Provide the [X, Y] coordinate of the cell's center where the given text is located.  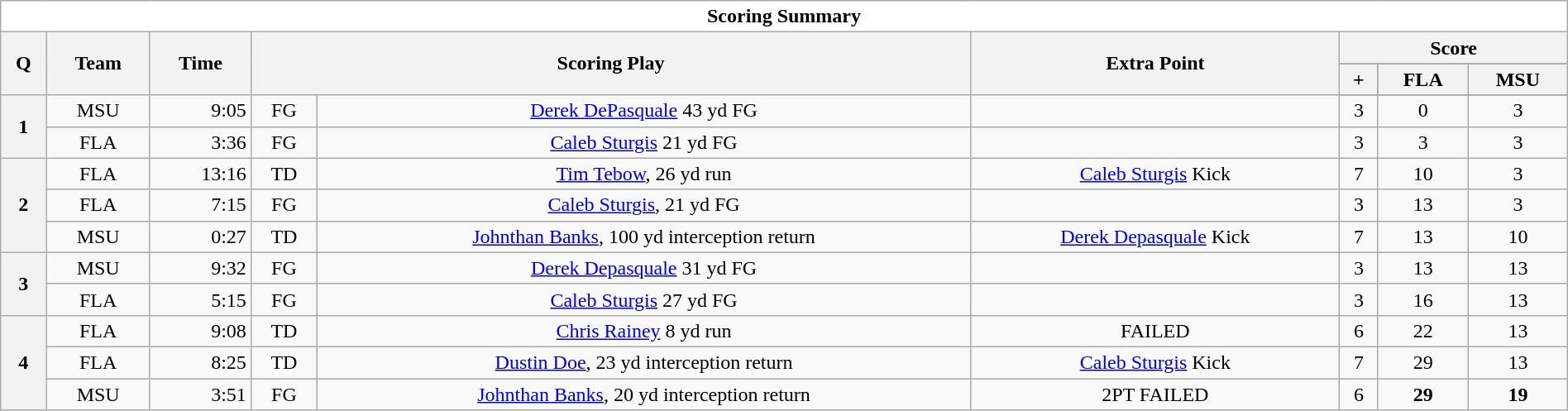
0:27 [200, 237]
Team [98, 64]
8:25 [200, 362]
Derek DePasquale 43 yd FG [643, 111]
4 [23, 362]
3:51 [200, 394]
19 [1518, 394]
Johnthan Banks, 100 yd interception return [643, 237]
13:16 [200, 174]
Tim Tebow, 26 yd run [643, 174]
7:15 [200, 205]
Caleb Sturgis, 21 yd FG [643, 205]
16 [1423, 299]
5:15 [200, 299]
Chris Rainey 8 yd run [643, 331]
+ [1359, 79]
9:05 [200, 111]
Time [200, 64]
Derek Depasquale Kick [1155, 237]
Johnthan Banks, 20 yd interception return [643, 394]
2 [23, 205]
Score [1454, 48]
22 [1423, 331]
Q [23, 64]
Derek Depasquale 31 yd FG [643, 268]
3:36 [200, 142]
Scoring Play [610, 64]
Caleb Sturgis 27 yd FG [643, 299]
FAILED [1155, 331]
Dustin Doe, 23 yd interception return [643, 362]
Caleb Sturgis 21 yd FG [643, 142]
Extra Point [1155, 64]
Scoring Summary [784, 17]
0 [1423, 111]
9:32 [200, 268]
1 [23, 127]
2PT FAILED [1155, 394]
9:08 [200, 331]
